Output the [X, Y] coordinate of the center of the cell containing the given text.  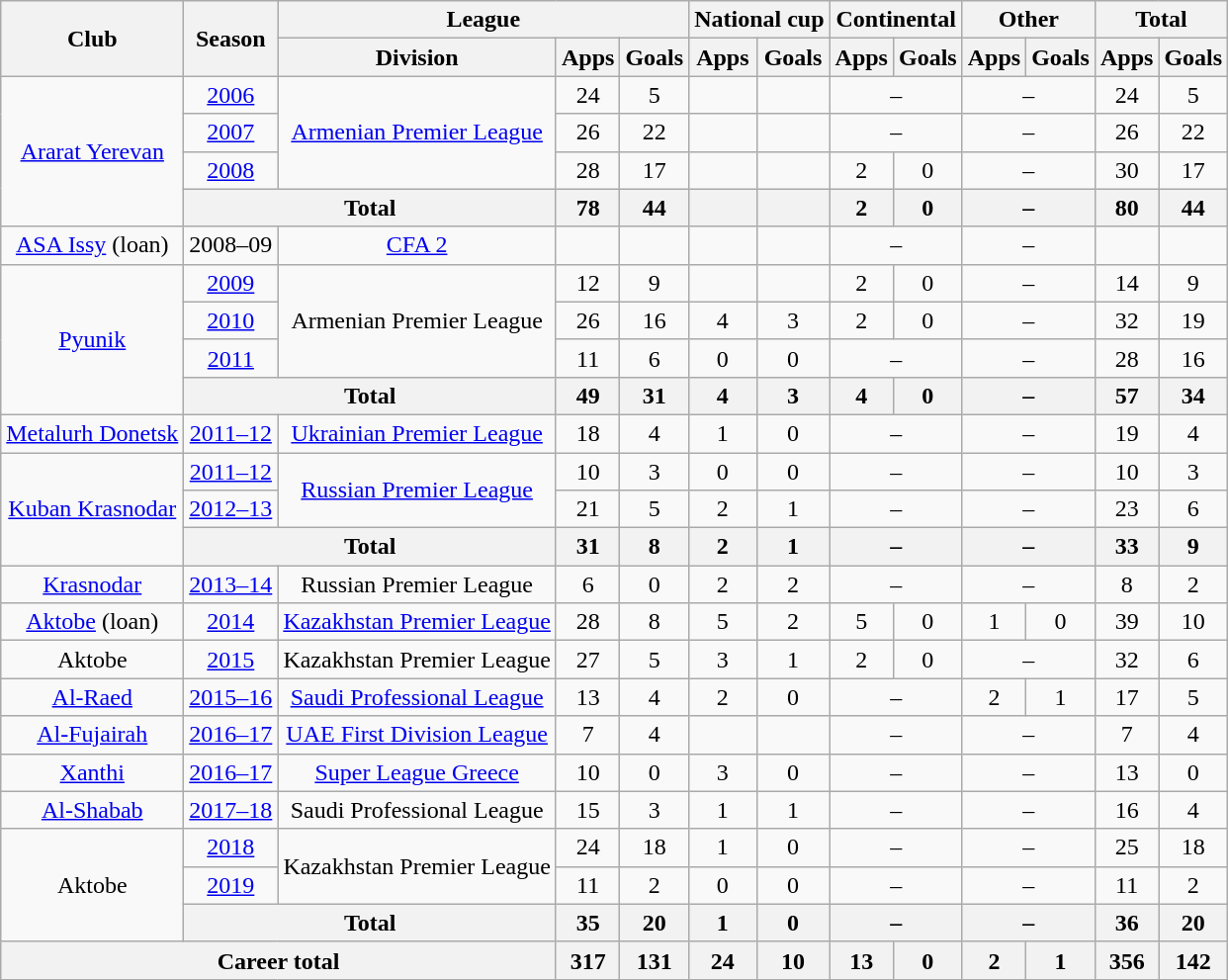
356 [1126, 960]
Metalurh Donetsk [93, 433]
Division [417, 57]
2012–13 [231, 509]
Kuban Krasnodar [93, 509]
Al-Shabab [93, 810]
57 [1126, 396]
14 [1126, 283]
317 [587, 960]
131 [655, 960]
2015 [231, 660]
2015–16 [231, 697]
39 [1126, 622]
2009 [231, 283]
Super League Greece [417, 772]
35 [587, 923]
36 [1126, 923]
78 [587, 208]
Aktobe (loan) [93, 622]
2011 [231, 358]
30 [1126, 170]
2018 [231, 847]
Xanthi [93, 772]
Ukrainian Premier League [417, 433]
UAE First Division League [417, 735]
Ararat Yerevan [93, 151]
League [483, 20]
21 [587, 509]
80 [1126, 208]
Al-Fujairah [93, 735]
2007 [231, 133]
ASA Issy (loan) [93, 245]
Other [1028, 20]
Pyunik [93, 339]
2006 [231, 95]
CFA 2 [417, 245]
25 [1126, 847]
142 [1193, 960]
34 [1193, 396]
27 [587, 660]
2014 [231, 622]
23 [1126, 509]
33 [1126, 547]
Continental [896, 20]
15 [587, 810]
Al-Raed [93, 697]
Career total [279, 960]
National cup [759, 20]
Club [93, 39]
2013–14 [231, 584]
2008–09 [231, 245]
Krasnodar [93, 584]
2017–18 [231, 810]
49 [587, 396]
12 [587, 283]
2008 [231, 170]
Season [231, 39]
2019 [231, 885]
2010 [231, 320]
